From the cell containing the given text, extract its center point as [x, y] coordinate. 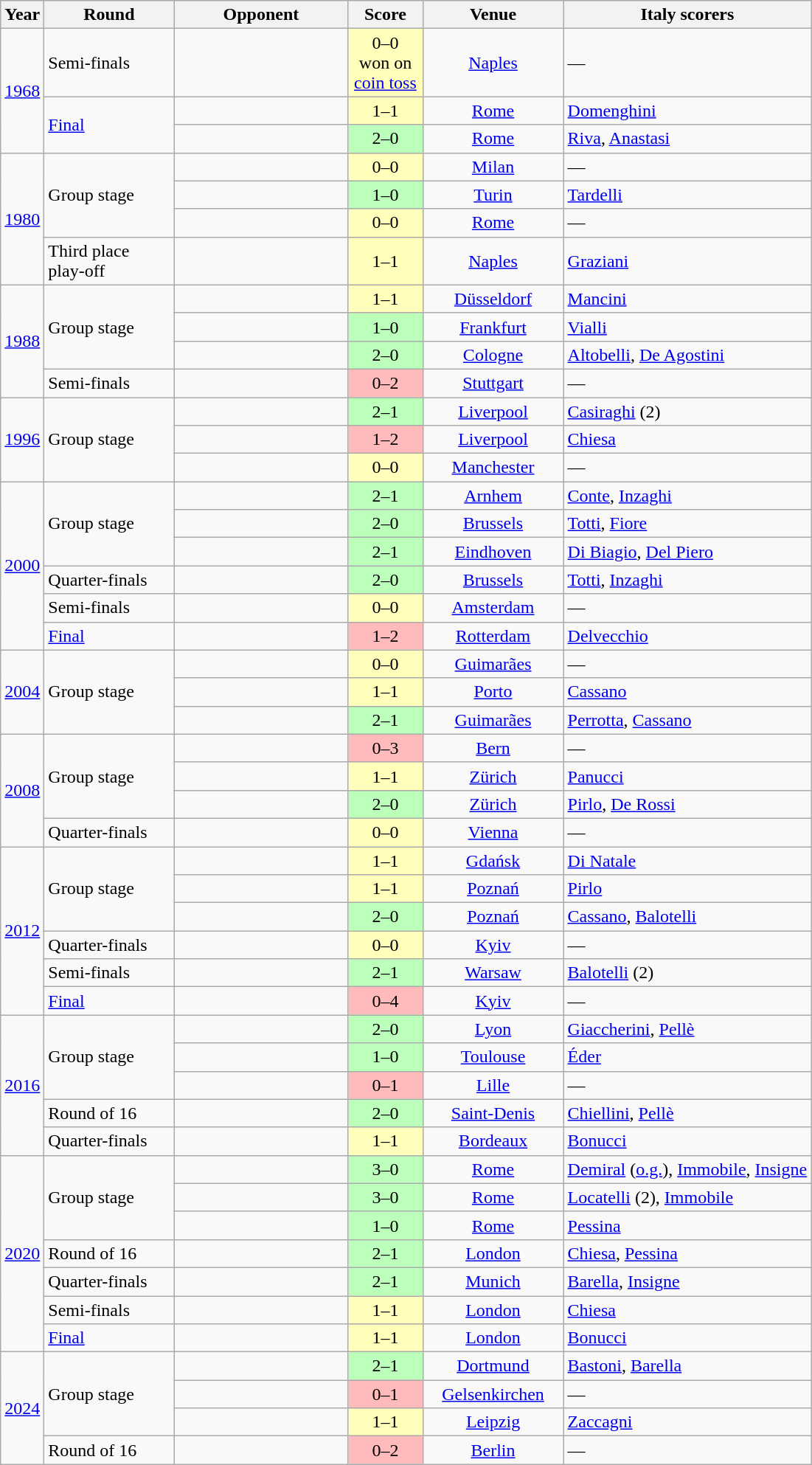
Delvecchio [687, 636]
Eindhoven [493, 552]
Gelsenkirchen [493, 1394]
Year [22, 15]
Arnhem [493, 496]
Pirlo, De Rossi [687, 804]
Milan [493, 167]
Dortmund [493, 1366]
Mancini [687, 299]
Totti, Inzaghi [687, 580]
Bern [493, 748]
Round [109, 15]
Vienna [493, 832]
Barella, Insigne [687, 1281]
Turin [493, 195]
0–4 [385, 1001]
Di Natale [687, 861]
Cologne [493, 355]
Rotterdam [493, 636]
Stuttgart [493, 383]
Domenghini [687, 111]
Totti, Fiore [687, 524]
Lyon [493, 1029]
Pessina [687, 1225]
Gdańsk [493, 861]
Casiraghi (2) [687, 411]
2024 [22, 1408]
Bastoni, Barella [687, 1366]
2016 [22, 1085]
Chiesa, Pessina [687, 1253]
2004 [22, 692]
0–0 won on coin toss [385, 63]
Amsterdam [493, 608]
Leipzig [493, 1422]
Conte, Inzaghi [687, 496]
Score [385, 15]
Panucci [687, 776]
Perrotta, Cassano [687, 720]
Berlin [493, 1450]
Éder [687, 1057]
Third place play-off [109, 261]
Graziani [687, 261]
Düsseldorf [493, 299]
Munich [493, 1281]
1980 [22, 218]
Demiral (o.g.), Immobile, Insigne [687, 1169]
Frankfurt [493, 327]
1996 [22, 439]
Cassano, Balotelli [687, 917]
1968 [22, 91]
Venue [493, 15]
Zaccagni [687, 1422]
2012 [22, 931]
2020 [22, 1253]
1988 [22, 341]
Giaccherini, Pellè [687, 1029]
Chiellini, Pellè [687, 1113]
Porto [493, 692]
Bordeaux [493, 1141]
Balotelli (2) [687, 973]
0–3 [385, 748]
Vialli [687, 327]
Manchester [493, 468]
Toulouse [493, 1057]
2008 [22, 790]
Italy scorers [687, 15]
Saint-Denis [493, 1113]
Tardelli [687, 195]
Opponent [261, 15]
Di Biagio, Del Piero [687, 552]
Altobelli, De Agostini [687, 355]
2000 [22, 566]
Riva, Anastasi [687, 139]
Locatelli (2), Immobile [687, 1197]
Warsaw [493, 973]
Pirlo [687, 889]
Lille [493, 1085]
Cassano [687, 692]
